Find where the given text appears and provide that cell's center as [x, y] coordinate. 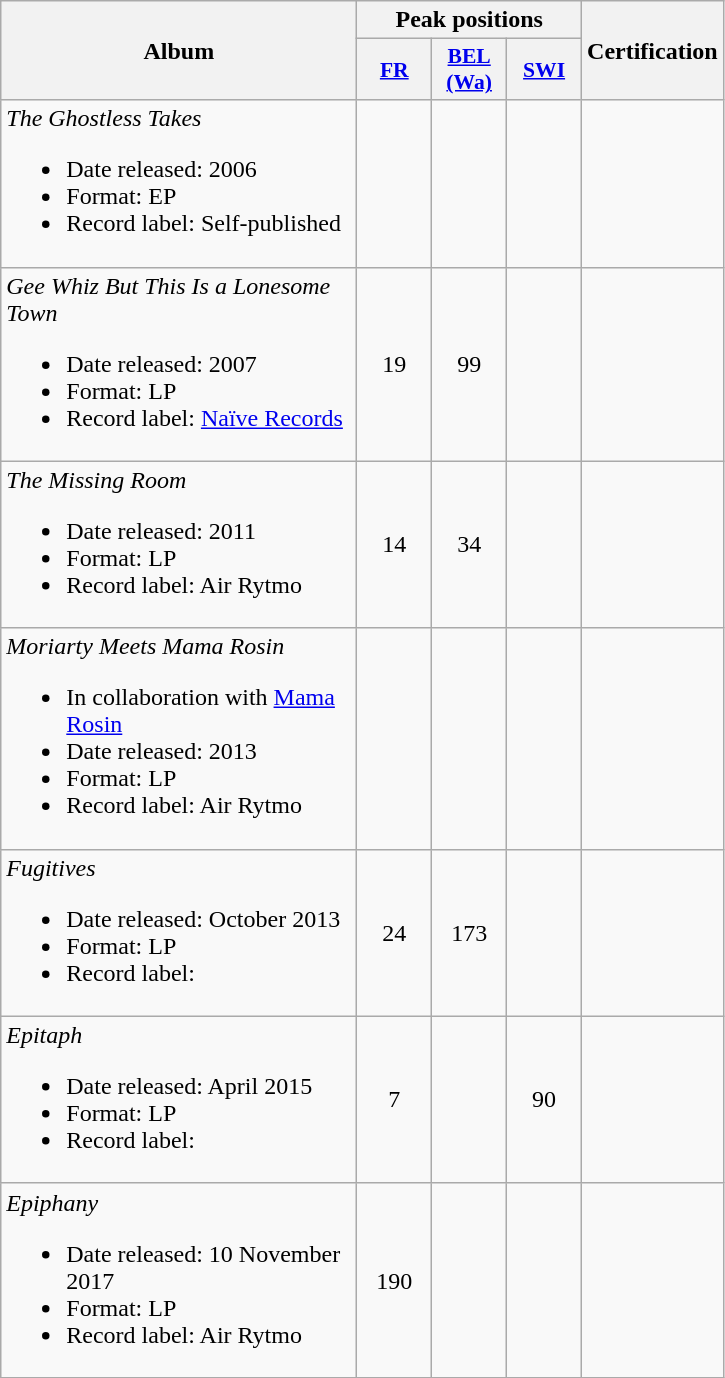
173 [470, 932]
Peak positions [470, 20]
Moriarty Meets Mama RosinIn collaboration with Mama RosinDate released: 2013Format: LPRecord label: Air Rytmo [179, 738]
EpiphanyDate released: 10 November 2017Format: LPRecord label: Air Rytmo [179, 1280]
24 [394, 932]
Gee Whiz But This Is a Lonesome TownDate released: 2007Format: LPRecord label: Naïve Records [179, 364]
FugitivesDate released: October 2013Format: LPRecord label: [179, 932]
34 [470, 544]
19 [394, 364]
EpitaphDate released: April 2015Format: LPRecord label: [179, 1100]
90 [544, 1100]
BEL(Wa) [470, 70]
99 [470, 364]
The Missing RoomDate released: 2011Format: LPRecord label: Air Rytmo [179, 544]
FR [394, 70]
Certification [653, 50]
190 [394, 1280]
The Ghostless TakesDate released: 2006Format: EPRecord label: Self-published [179, 184]
SWI [544, 70]
14 [394, 544]
Album [179, 50]
7 [394, 1100]
